Capture the cell that displays the provided text and extract its [X, Y] central coordinate. 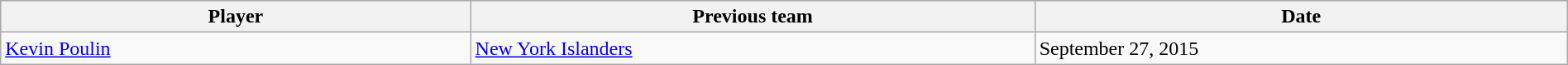
Previous team [753, 17]
Date [1301, 17]
Kevin Poulin [236, 48]
September 27, 2015 [1301, 48]
New York Islanders [753, 48]
Player [236, 17]
